Provide the [X, Y] coordinate of the cell's center where the given text is located.  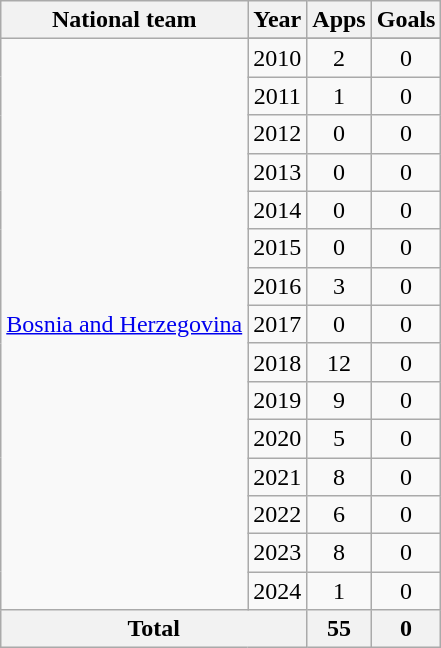
6 [339, 515]
2015 [278, 248]
2 [339, 58]
2021 [278, 477]
3 [339, 286]
2011 [278, 96]
National team [124, 20]
Apps [339, 20]
2020 [278, 438]
5 [339, 438]
12 [339, 362]
Year [278, 20]
55 [339, 629]
Total [154, 629]
2024 [278, 591]
Goals [406, 20]
2019 [278, 400]
2013 [278, 172]
Bosnia and Herzegovina [124, 324]
2022 [278, 515]
2012 [278, 134]
2016 [278, 286]
2023 [278, 553]
2018 [278, 362]
2010 [278, 58]
9 [339, 400]
2017 [278, 324]
2014 [278, 210]
